For the text-containing cell, return its midpoint in [X, Y] coordinate format. 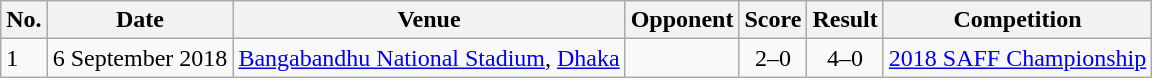
Venue [429, 20]
Competition [1017, 20]
No. [24, 20]
6 September 2018 [140, 58]
1 [24, 58]
Result [845, 20]
Bangabandhu National Stadium, Dhaka [429, 58]
Score [773, 20]
Opponent [682, 20]
4–0 [845, 58]
Date [140, 20]
2018 SAFF Championship [1017, 58]
2–0 [773, 58]
